From the cell containing the given text, extract its center point as (x, y) coordinate. 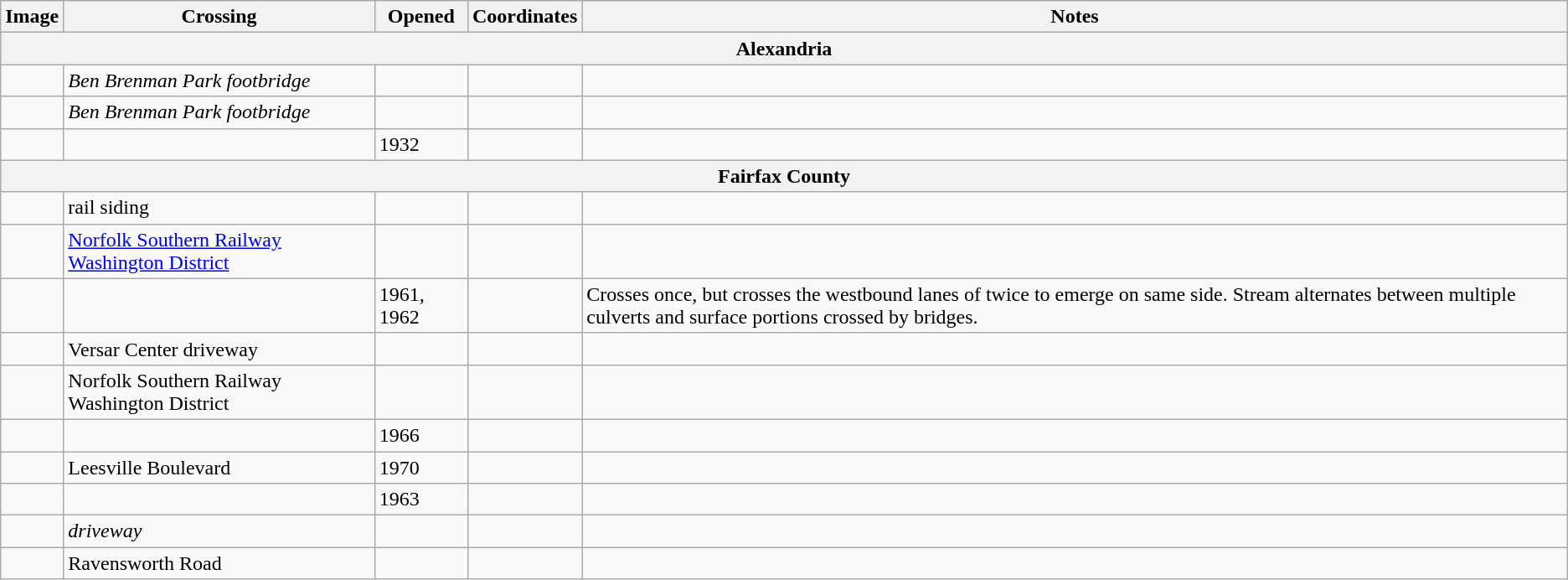
Ravensworth Road (219, 563)
Leesville Boulevard (219, 467)
Versar Center driveway (219, 349)
1961, 1962 (420, 305)
Crossing (219, 17)
Notes (1075, 17)
Fairfax County (784, 176)
1932 (420, 144)
1966 (420, 435)
1970 (420, 467)
Alexandria (784, 49)
driveway (219, 531)
rail siding (219, 208)
Coordinates (524, 17)
Opened (420, 17)
Image (32, 17)
1963 (420, 500)
